Provide the (x, y) coordinate of the cell's center where the given text is located.  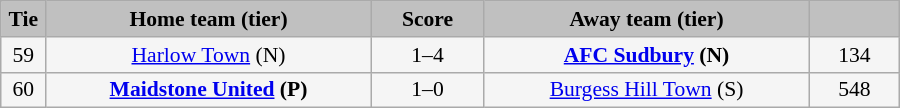
134 (854, 55)
1–0 (427, 90)
Tie (24, 19)
Away team (tier) (647, 19)
60 (24, 90)
548 (854, 90)
Harlow Town (N) (209, 55)
Maidstone United (P) (209, 90)
59 (24, 55)
Score (427, 19)
Burgess Hill Town (S) (647, 90)
1–4 (427, 55)
Home team (tier) (209, 19)
AFC Sudbury (N) (647, 55)
